Find where the given text appears and provide that cell's center as (X, Y) coordinate. 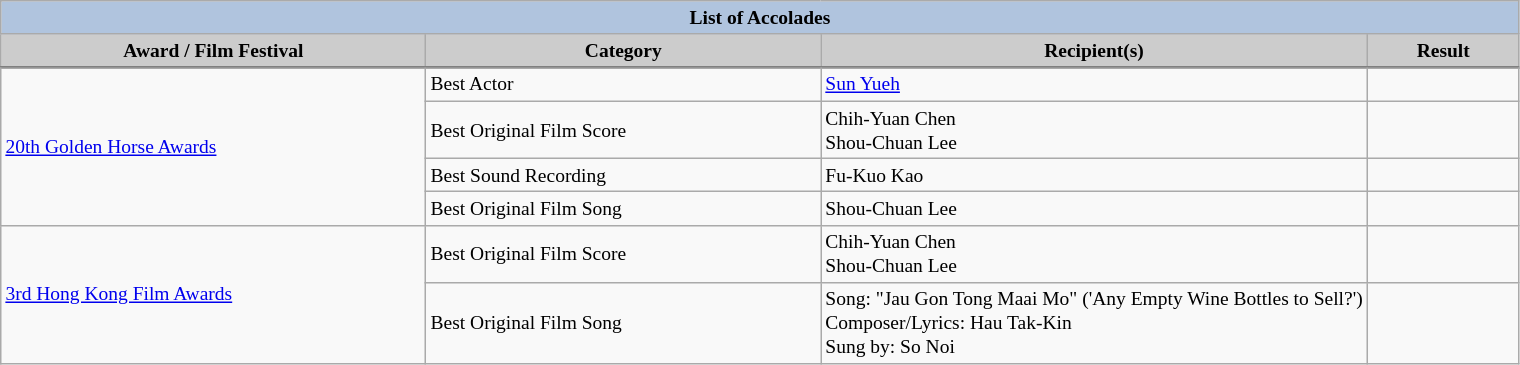
Result (1443, 51)
Best Actor (624, 84)
20th Golden Horse Awards (214, 146)
Recipient(s) (1094, 51)
Fu-Kuo Kao (1094, 176)
Song: "Jau Gon Tong Maai Mo" ('Any Empty Wine Bottles to Sell?')Composer/Lyrics: Hau Tak-Kin Sung by: So Noi (1094, 322)
Shou-Chuan Lee (1094, 208)
Category (624, 51)
Best Sound Recording (624, 176)
3rd Hong Kong Film Awards (214, 294)
Sun Yueh (1094, 84)
Award / Film Festival (214, 51)
List of Accolades (760, 18)
